From the cell containing the given text, extract its center point as [x, y] coordinate. 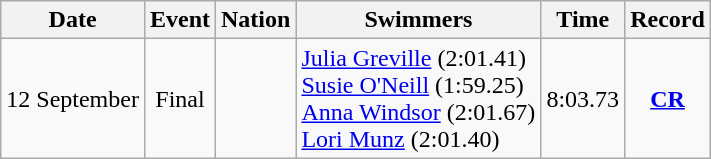
Nation [256, 20]
12 September [73, 98]
Final [180, 98]
8:03.73 [583, 98]
Event [180, 20]
CR [668, 98]
Time [583, 20]
Record [668, 20]
Date [73, 20]
Julia Greville (2:01.41)Susie O'Neill (1:59.25)Anna Windsor (2:01.67)Lori Munz (2:01.40) [418, 98]
Swimmers [418, 20]
